Determine the [x, y] coordinate at the center of the cell enclosing the given text.  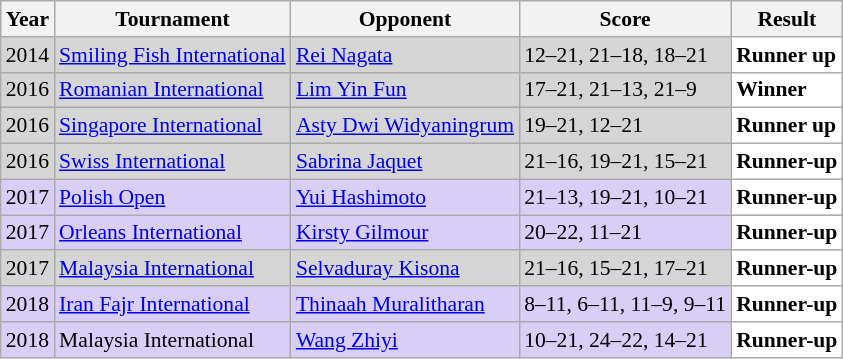
Sabrina Jaquet [405, 162]
Romanian International [172, 90]
Iran Fajr International [172, 304]
Asty Dwi Widyaningrum [405, 126]
Year [28, 19]
Polish Open [172, 197]
Winner [786, 90]
Yui Hashimoto [405, 197]
21–16, 15–21, 17–21 [625, 269]
Rei Nagata [405, 55]
Orleans International [172, 233]
Kirsty Gilmour [405, 233]
Selvaduray Kisona [405, 269]
12–21, 21–18, 18–21 [625, 55]
Singapore International [172, 126]
Thinaah Muralitharan [405, 304]
Lim Yin Fun [405, 90]
8–11, 6–11, 11–9, 9–11 [625, 304]
Smiling Fish International [172, 55]
17–21, 21–13, 21–9 [625, 90]
20–22, 11–21 [625, 233]
Score [625, 19]
Result [786, 19]
10–21, 24–22, 14–21 [625, 340]
2014 [28, 55]
19–21, 12–21 [625, 126]
Wang Zhiyi [405, 340]
Opponent [405, 19]
21–13, 19–21, 10–21 [625, 197]
Tournament [172, 19]
Swiss International [172, 162]
21–16, 19–21, 15–21 [625, 162]
